Identify which cell holds the provided text, then report its [X, Y] central coordinate. 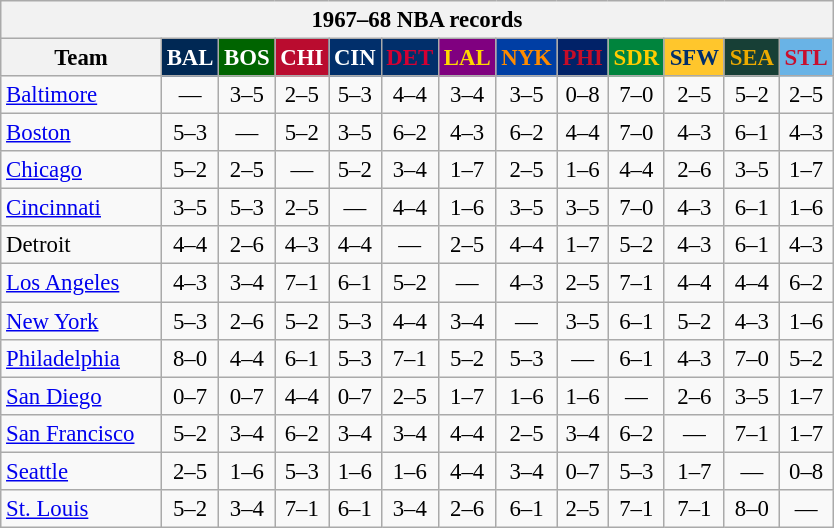
Los Angeles [82, 283]
San Diego [82, 396]
LAL [466, 58]
St. Louis [82, 509]
DET [410, 58]
Seattle [82, 471]
SDR [636, 58]
BAL [190, 58]
NYK [526, 58]
STL [806, 58]
Philadelphia [82, 358]
Boston [82, 133]
SEA [752, 58]
PHI [582, 58]
CIN [355, 58]
Baltimore [82, 95]
BOS [247, 58]
1967–68 NBA records [417, 20]
SFW [694, 58]
Team [82, 58]
San Francisco [82, 433]
CHI [302, 58]
Chicago [82, 170]
New York [82, 321]
Detroit [82, 245]
Cincinnati [82, 208]
